Pinpoint the cell where the given text exists, returning its (X, Y) midpoint coordinate. 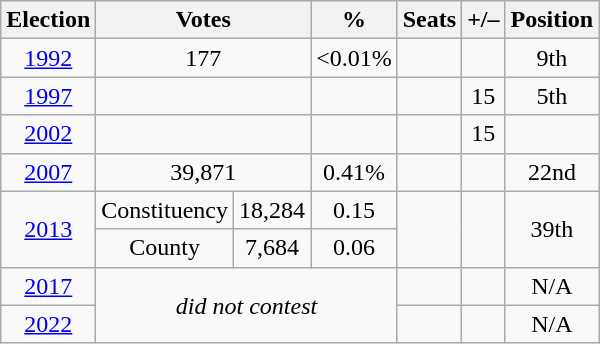
2022 (48, 324)
5th (552, 96)
did not contest (246, 305)
2002 (48, 134)
<0.01% (354, 58)
County (165, 248)
0.41% (354, 172)
18,284 (272, 210)
177 (204, 58)
9th (552, 58)
2017 (48, 286)
22nd (552, 172)
7,684 (272, 248)
Votes (204, 20)
+/– (484, 20)
Seats (429, 20)
1992 (48, 58)
39,871 (204, 172)
1997 (48, 96)
0.15 (354, 210)
Election (48, 20)
2013 (48, 229)
0.06 (354, 248)
% (354, 20)
2007 (48, 172)
39th (552, 229)
Position (552, 20)
Constituency (165, 210)
